Locate the cell with the specified text and output its [X, Y] center coordinate. 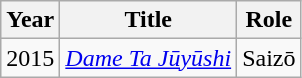
Title [148, 20]
Dame Ta Jūyūshi [148, 58]
Year [30, 20]
2015 [30, 58]
Saizō [269, 58]
Role [269, 20]
